Provide the (X, Y) coordinate of the cell's center where the given text is located.  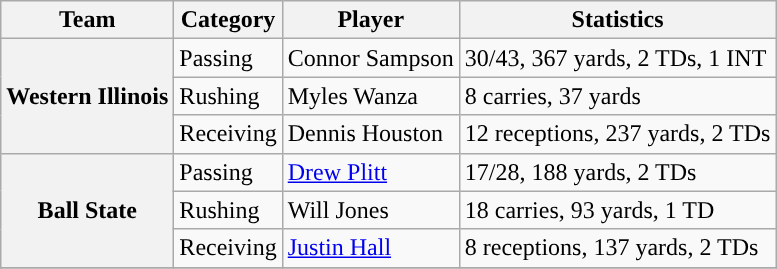
Player (370, 20)
18 carries, 93 yards, 1 TD (618, 210)
Connor Sampson (370, 58)
30/43, 367 yards, 2 TDs, 1 INT (618, 58)
Statistics (618, 20)
Western Illinois (88, 96)
Category (228, 20)
Will Jones (370, 210)
Justin Hall (370, 248)
12 receptions, 237 yards, 2 TDs (618, 134)
Dennis Houston (370, 134)
17/28, 188 yards, 2 TDs (618, 172)
Team (88, 20)
Myles Wanza (370, 96)
Ball State (88, 210)
Drew Plitt (370, 172)
8 receptions, 137 yards, 2 TDs (618, 248)
8 carries, 37 yards (618, 96)
